Determine the (x, y) coordinate at the center of the cell enclosing the given text.  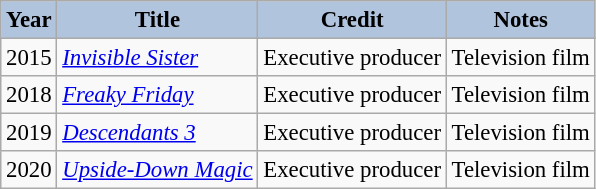
Upside-Down Magic (158, 170)
Title (158, 20)
2015 (29, 58)
2020 (29, 170)
Descendants 3 (158, 133)
2019 (29, 133)
Freaky Friday (158, 95)
2018 (29, 95)
Credit (352, 20)
Notes (520, 20)
Year (29, 20)
Invisible Sister (158, 58)
